Provide the (x, y) coordinate of the cell's center where the given text is located.  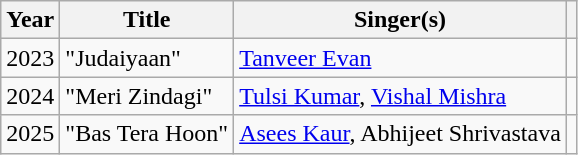
Tanveer Evan (400, 58)
"Meri Zindagi" (147, 96)
Year (30, 20)
Tulsi Kumar, Vishal Mishra (400, 96)
"Judaiyaan" (147, 58)
"Bas Tera Hoon" (147, 134)
2024 (30, 96)
Singer(s) (400, 20)
Asees Kaur, Abhijeet Shrivastava (400, 134)
2023 (30, 58)
2025 (30, 134)
Title (147, 20)
